Find where the given text appears and provide that cell's center as (x, y) coordinate. 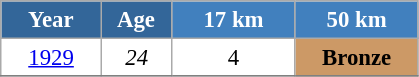
24 (136, 58)
17 km (234, 20)
1929 (52, 58)
4 (234, 58)
Bronze (356, 58)
Age (136, 20)
Year (52, 20)
50 km (356, 20)
